Search for the cell housing the specified text and yield its [x, y] center coordinate. 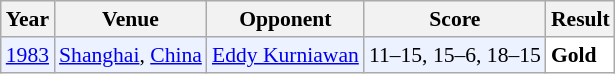
Score [455, 19]
Opponent [286, 19]
Eddy Kurniawan [286, 55]
Shanghai, China [130, 55]
1983 [28, 55]
11–15, 15–6, 18–15 [455, 55]
Year [28, 19]
Venue [130, 19]
Result [580, 19]
Gold [580, 55]
